From the cell containing the given text, extract its center point as (X, Y) coordinate. 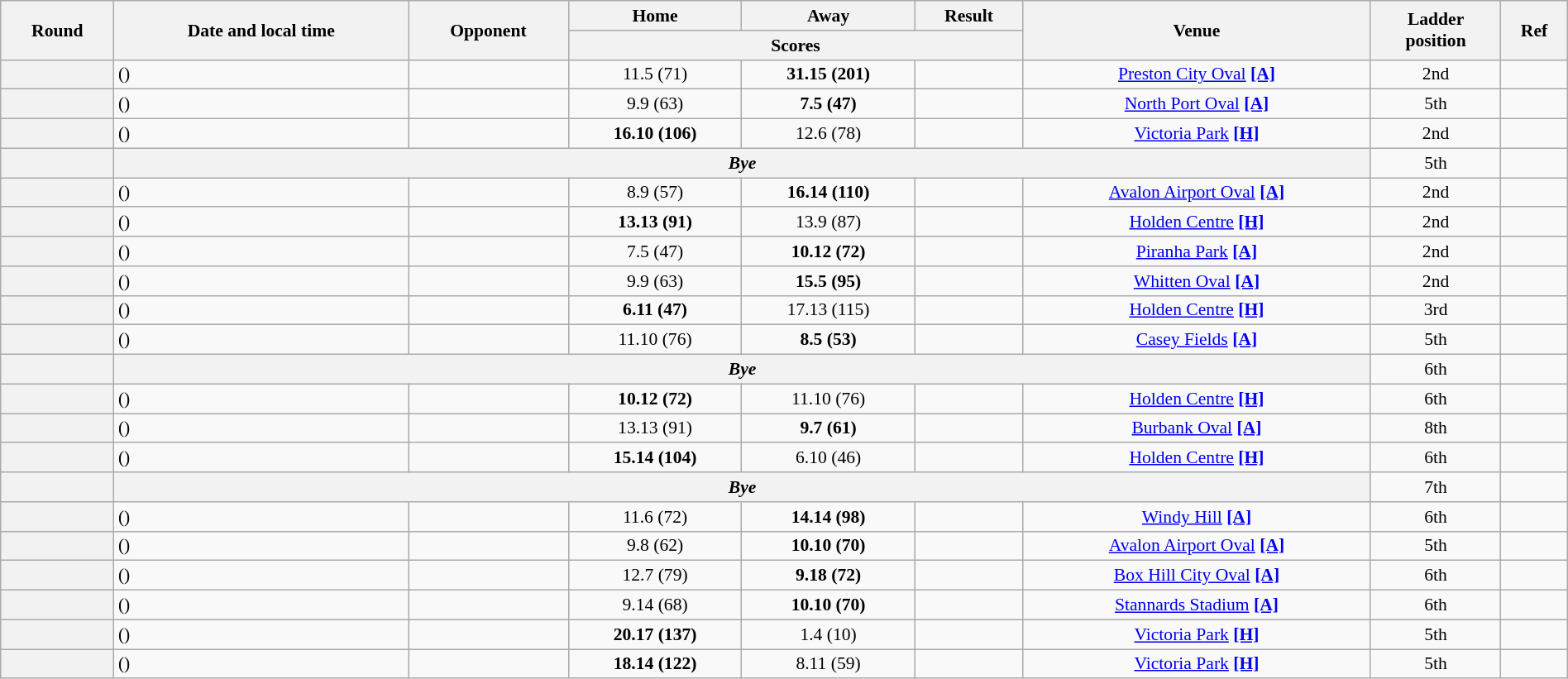
North Port Oval [A] (1198, 104)
9.14 (68) (655, 605)
12.6 (78) (829, 134)
Box Hill City Oval [A] (1198, 576)
Ladderposition (1436, 30)
20.17 (137) (655, 634)
16.10 (106) (655, 134)
15.5 (95) (829, 281)
13.9 (87) (829, 222)
6.11 (47) (655, 310)
Stannards Stadium [A] (1198, 605)
9.18 (72) (829, 576)
Piranha Park [A] (1198, 251)
Burbank Oval [A] (1198, 428)
18.14 (122) (655, 664)
Scores (796, 45)
Ref (1534, 30)
Casey Fields [A] (1198, 340)
Home (655, 16)
31.15 (201) (829, 74)
8.5 (53) (829, 340)
14.14 (98) (829, 517)
Round (58, 30)
Opponent (489, 30)
11.6 (72) (655, 517)
17.13 (115) (829, 310)
8.9 (57) (655, 193)
Away (829, 16)
8.11 (59) (829, 664)
Whitten Oval [A] (1198, 281)
6.10 (46) (829, 458)
1.4 (10) (829, 634)
11.5 (71) (655, 74)
Windy Hill [A] (1198, 517)
9.7 (61) (829, 428)
12.7 (79) (655, 576)
15.14 (104) (655, 458)
Result (968, 16)
9.8 (62) (655, 546)
16.14 (110) (829, 193)
Venue (1198, 30)
8th (1436, 428)
3rd (1436, 310)
Preston City Oval [A] (1198, 74)
7th (1436, 487)
Date and local time (261, 30)
